Return the [x, y] coordinate for the center point of the cell that contains the specified text.  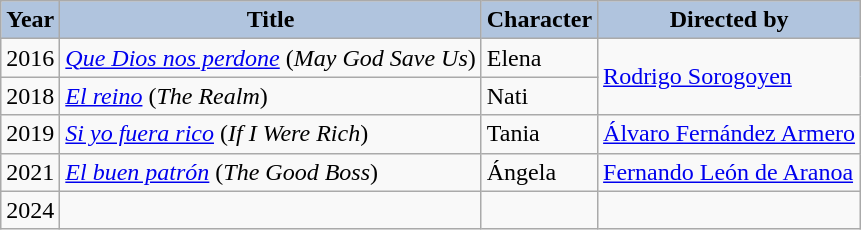
Fernando León de Aranoa [730, 172]
Si yo fuera rico (If I Were Rich) [270, 134]
2024 [30, 210]
2021 [30, 172]
El buen patrón (The Good Boss) [270, 172]
Title [270, 20]
Character [539, 20]
Ángela [539, 172]
El reino (The Realm) [270, 96]
Que Dios nos perdone (May God Save Us) [270, 58]
Directed by [730, 20]
Nati [539, 96]
Year [30, 20]
2016 [30, 58]
Elena [539, 58]
2019 [30, 134]
Tania [539, 134]
Rodrigo Sorogoyen [730, 77]
2018 [30, 96]
Álvaro Fernández Armero [730, 134]
